Scan for the cell matching the given text and deliver its [X, Y] coordinate at center. 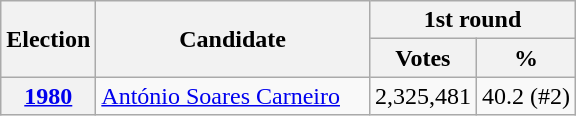
1st round [472, 20]
António Soares Carneiro [233, 96]
40.2 (#2) [526, 96]
% [526, 58]
Candidate [233, 39]
Election [48, 39]
1980 [48, 96]
Votes [422, 58]
2,325,481 [422, 96]
